Output the (X, Y) coordinate of the center of the cell containing the given text.  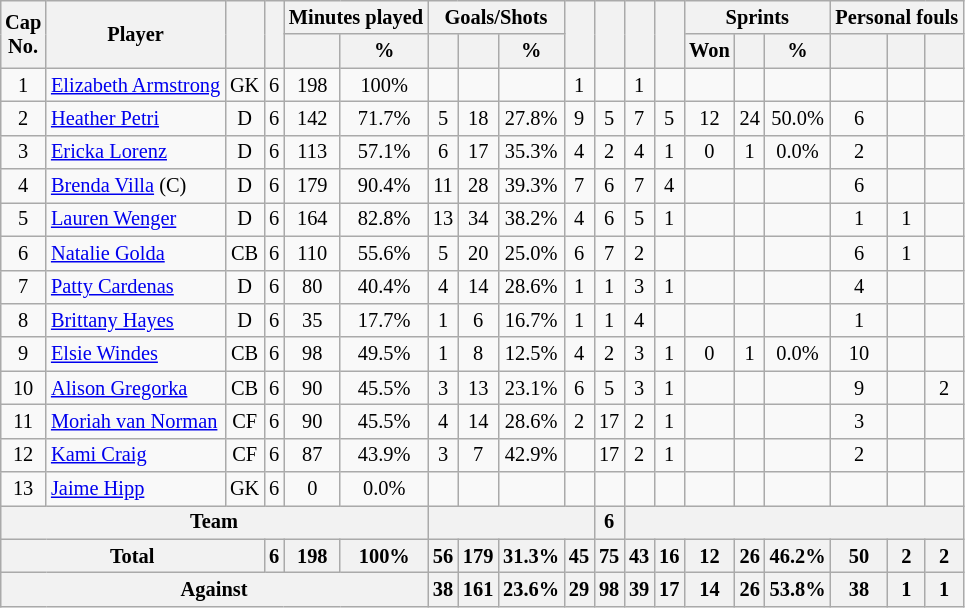
164 (312, 219)
Kami Craig (136, 455)
Patty Cardenas (136, 287)
29 (579, 589)
142 (312, 118)
34 (478, 219)
39.3% (531, 186)
43.9% (384, 455)
90.4% (384, 186)
38.2% (531, 219)
CapNo. (23, 34)
Alison Gregorka (136, 388)
28 (478, 186)
Brenda Villa (C) (136, 186)
Lauren Wenger (136, 219)
Elizabeth Armstrong (136, 85)
Goals/Shots (496, 17)
Ericka Lorenz (136, 152)
Sprints (757, 17)
39 (639, 589)
42.9% (531, 455)
40.4% (384, 287)
45 (579, 556)
Total (132, 556)
46.2% (798, 556)
16 (669, 556)
25.0% (531, 253)
53.8% (798, 589)
Natalie Golda (136, 253)
18 (478, 118)
57.1% (384, 152)
80 (312, 287)
23.1% (531, 388)
161 (478, 589)
71.7% (384, 118)
113 (312, 152)
17.7% (384, 320)
50.0% (798, 118)
Moriah van Norman (136, 421)
31.3% (531, 556)
16.7% (531, 320)
55.6% (384, 253)
23.6% (531, 589)
Against (214, 589)
75 (609, 556)
87 (312, 455)
50 (858, 556)
27.8% (531, 118)
Brittany Hayes (136, 320)
24 (750, 118)
Heather Petri (136, 118)
43 (639, 556)
Minutes played (356, 17)
35.3% (531, 152)
Player (136, 34)
82.8% (384, 219)
49.5% (384, 354)
Won (709, 51)
12.5% (531, 354)
Personal fouls (896, 17)
35 (312, 320)
56 (443, 556)
Team (214, 522)
Jaime Hipp (136, 489)
110 (312, 253)
Elsie Windes (136, 354)
20 (478, 253)
